Detect which cell encompasses the target text, then output its (X, Y) center coordinate. 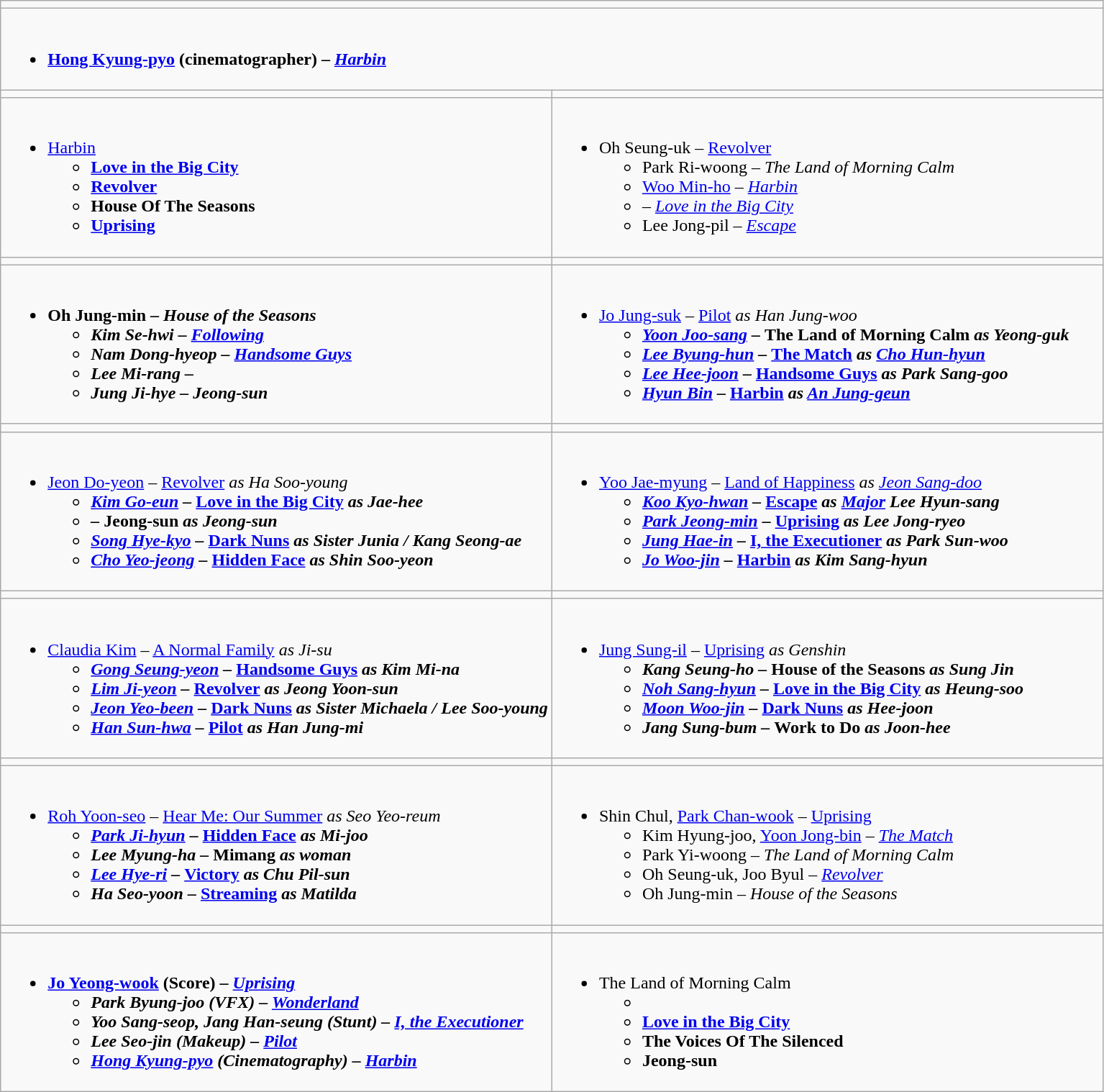
The Land of Morning CalmLove in the Big CityThe Voices Of The SilencedJeong-sun (827, 1013)
HarbinLove in the Big CityRevolverHouse Of The SeasonsUprising (276, 177)
Oh Seung-uk – RevolverPark Ri-woong – The Land of Morning CalmWoo Min-ho – Harbin – Love in the Big CityLee Jong-pil – Escape (827, 177)
Oh Jung-min – House of the SeasonsKim Se-hwi – FollowingNam Dong-hyeop – Handsome GuysLee Mi-rang – Jung Ji-hye – Jeong-sun (276, 344)
Hong Kyung-pyo (cinematographer) – Harbin (552, 49)
